From the cell containing the given text, extract its center point as [X, Y] coordinate. 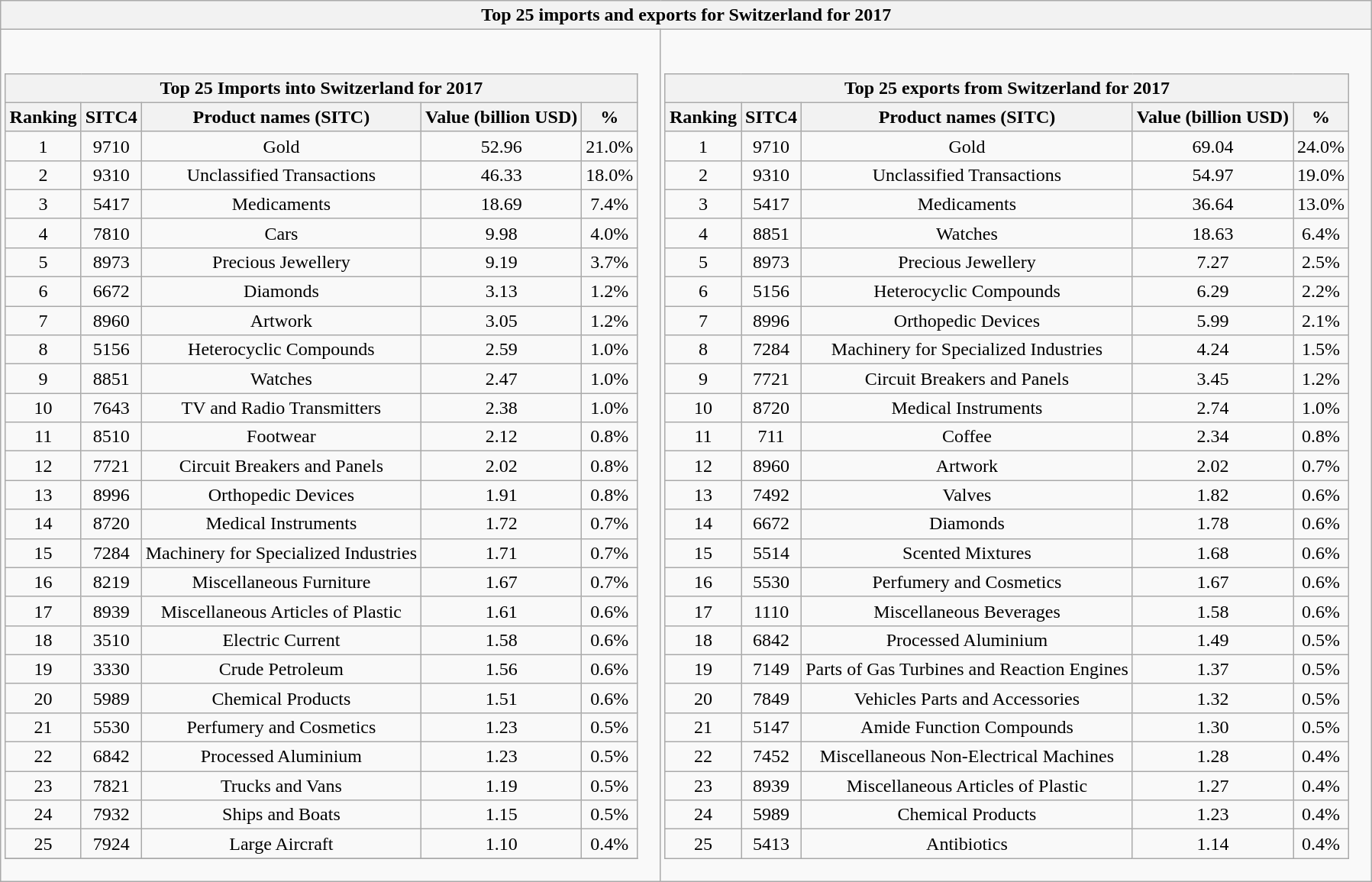
TV and Radio Transmitters [281, 408]
2.5% [1321, 262]
Footwear [281, 437]
2.34 [1212, 437]
18.63 [1212, 233]
1.30 [1212, 727]
19.0% [1321, 175]
54.97 [1212, 175]
1.14 [1212, 844]
1.37 [1212, 669]
1.56 [502, 669]
1.15 [502, 815]
21.0% [609, 146]
1.72 [502, 524]
18.0% [609, 175]
5.99 [1212, 321]
7492 [771, 495]
3330 [111, 669]
5413 [771, 844]
Vehicles Parts and Accessories [967, 698]
1.27 [1212, 786]
8219 [111, 582]
1.10 [502, 844]
1.32 [1212, 698]
2.47 [502, 379]
Top 25 imports and exports for Switzerland for 2017 [686, 15]
69.04 [1212, 146]
Electric Current [281, 640]
Antibiotics [967, 844]
1.82 [1212, 495]
3510 [111, 640]
Crude Petroleum [281, 669]
2.59 [502, 350]
3.13 [502, 292]
711 [771, 437]
Trucks and Vans [281, 786]
7.4% [609, 204]
7932 [111, 815]
4.0% [609, 233]
5147 [771, 727]
6.29 [1212, 292]
2.74 [1212, 408]
Top 25 Imports into Switzerland for 2017 [321, 88]
2.2% [1321, 292]
8510 [111, 437]
1.5% [1321, 350]
1.28 [1212, 757]
1.68 [1212, 553]
Coffee [967, 437]
7849 [771, 698]
7.27 [1212, 262]
1.49 [1212, 640]
6.4% [1321, 233]
Valves [967, 495]
1.71 [502, 553]
7149 [771, 669]
1.51 [502, 698]
Scented Mixtures [967, 553]
46.33 [502, 175]
24.0% [1321, 146]
Parts of Gas Turbines and Reaction Engines [967, 669]
7643 [111, 408]
2.12 [502, 437]
1.91 [502, 495]
1110 [771, 611]
Large Aircraft [281, 844]
7452 [771, 757]
Miscellaneous Beverages [967, 611]
Cars [281, 233]
3.05 [502, 321]
13.0% [1321, 204]
7810 [111, 233]
4.24 [1212, 350]
1.19 [502, 786]
5514 [771, 553]
3.45 [1212, 379]
7924 [111, 844]
18.69 [502, 204]
36.64 [1212, 204]
2.1% [1321, 321]
1.78 [1212, 524]
2.38 [502, 408]
Miscellaneous Furniture [281, 582]
9.98 [502, 233]
7821 [111, 786]
Amide Function Compounds [967, 727]
1.61 [502, 611]
9.19 [502, 262]
Top 25 exports from Switzerland for 2017 [1006, 88]
Ships and Boats [281, 815]
3.7% [609, 262]
52.96 [502, 146]
Miscellaneous Non-Electrical Machines [967, 757]
